Capture the cell that displays the provided text and extract its [x, y] central coordinate. 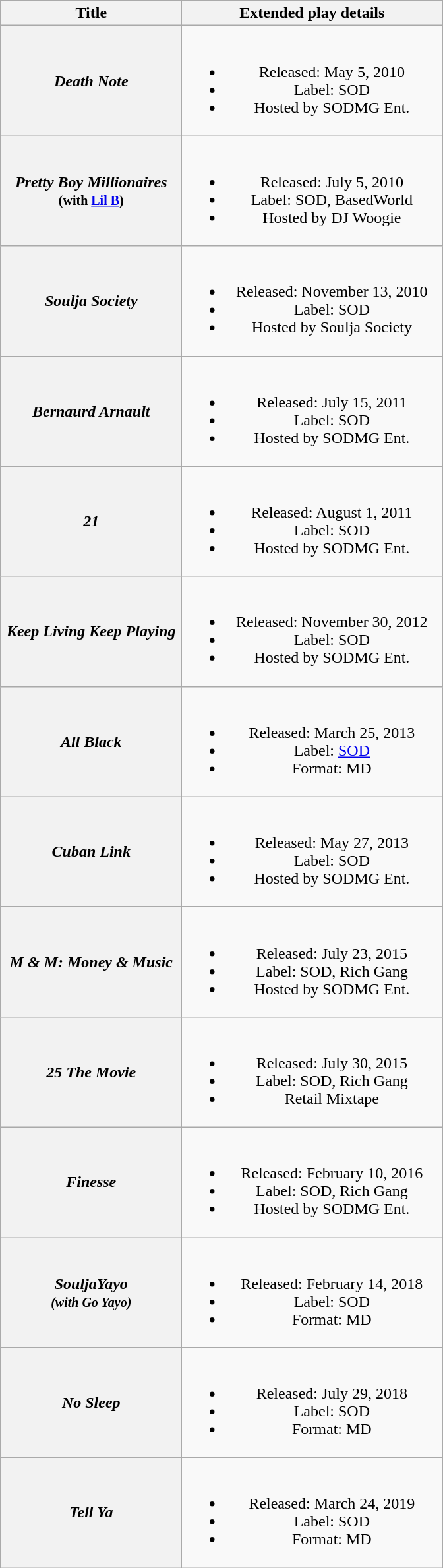
Released: July 23, 2015Label: SOD, Rich GangHosted by SODMG Ent. [312, 961]
Released: February 10, 2016Label: SOD, Rich GangHosted by SODMG Ent. [312, 1182]
Extended play details [312, 13]
Cuban Link [91, 852]
Released: March 24, 2019Label: SODFormat: MD [312, 1513]
SouljaYayo (with Go Yayo) [91, 1292]
21 [91, 521]
M & M: Money & Music [91, 961]
Released: May 27, 2013Label: SODHosted by SODMG Ent. [312, 852]
Bernaurd Arnault [91, 411]
Released: November 13, 2010Label: SODHosted by Soulja Society [312, 301]
Released: July 30, 2015Label: SOD, Rich GangRetail Mixtape [312, 1072]
Keep Living Keep Playing [91, 632]
Released: July 5, 2010Label: SOD, BasedWorldHosted by DJ Woogie [312, 191]
Released: May 5, 2010Label: SODHosted by SODMG Ent. [312, 80]
Tell Ya [91, 1513]
Released: August 1, 2011Label: SODHosted by SODMG Ent. [312, 521]
Death Note [91, 80]
All Black [91, 741]
Finesse [91, 1182]
Released: November 30, 2012Label: SODHosted by SODMG Ent. [312, 632]
Released: July 29, 2018Label: SODFormat: MD [312, 1403]
Title [91, 13]
25 The Movie [91, 1072]
Released: July 15, 2011Label: SODHosted by SODMG Ent. [312, 411]
Released: March 25, 2013Label: SODFormat: MD [312, 741]
No Sleep [91, 1403]
Soulja Society [91, 301]
Released: February 14, 2018Label: SODFormat: MD [312, 1292]
Pretty Boy Millionaires(with Lil B) [91, 191]
